Output the [x, y] coordinate of the center of the cell containing the given text.  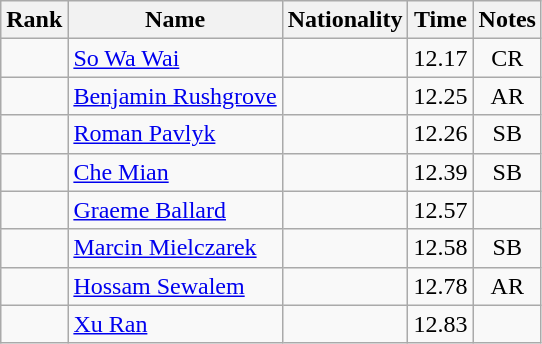
12.25 [440, 96]
Hossam Sewalem [175, 286]
12.57 [440, 210]
12.58 [440, 248]
So Wa Wai [175, 58]
Benjamin Rushgrove [175, 96]
12.83 [440, 324]
Graeme Ballard [175, 210]
Name [175, 20]
12.26 [440, 134]
Marcin Mielczarek [175, 248]
Xu Ran [175, 324]
Time [440, 20]
Roman Pavlyk [175, 134]
Rank [34, 20]
12.78 [440, 286]
12.39 [440, 172]
Notes [507, 20]
Che Mian [175, 172]
Nationality [345, 20]
CR [507, 58]
12.17 [440, 58]
